Determine the [x, y] coordinate at the center of the cell enclosing the given text.  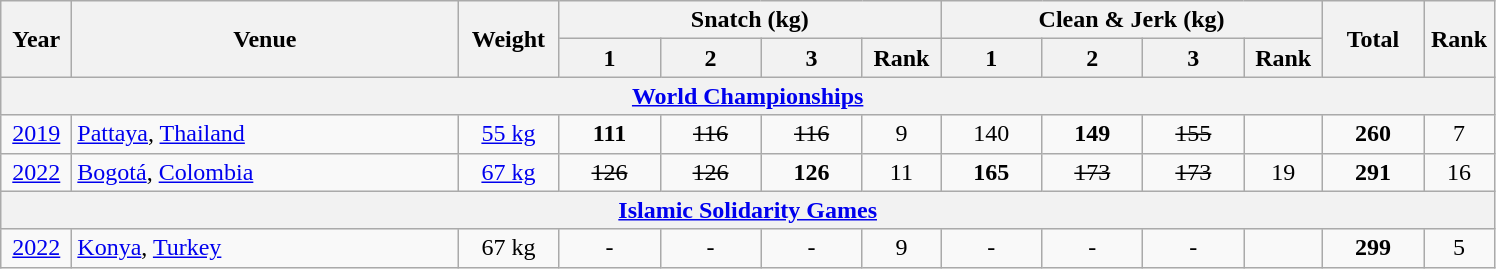
291 [1372, 172]
19 [1284, 172]
5 [1460, 248]
140 [992, 134]
Venue [265, 39]
55 kg [508, 134]
World Championships [748, 96]
149 [1092, 134]
2019 [36, 134]
Weight [508, 39]
Islamic Solidarity Games [748, 210]
165 [992, 172]
Bogotá, Colombia [265, 172]
299 [1372, 248]
Snatch (kg) [750, 20]
155 [1194, 134]
16 [1460, 172]
Total [1372, 39]
Year [36, 39]
Clean & Jerk (kg) [1132, 20]
Pattaya, Thailand [265, 134]
Konya, Turkey [265, 248]
111 [610, 134]
7 [1460, 134]
260 [1372, 134]
11 [902, 172]
